Output the [X, Y] coordinate of the center of the cell containing the given text.  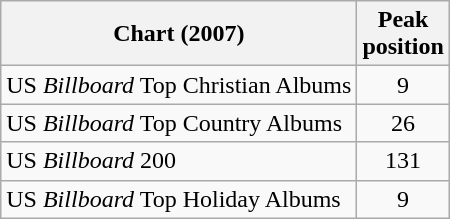
US Billboard Top Christian Albums [179, 85]
Peakposition [403, 34]
26 [403, 123]
131 [403, 161]
US Billboard 200 [179, 161]
Chart (2007) [179, 34]
US Billboard Top Country Albums [179, 123]
US Billboard Top Holiday Albums [179, 199]
